Identify which cell holds the provided text, then report its [x, y] central coordinate. 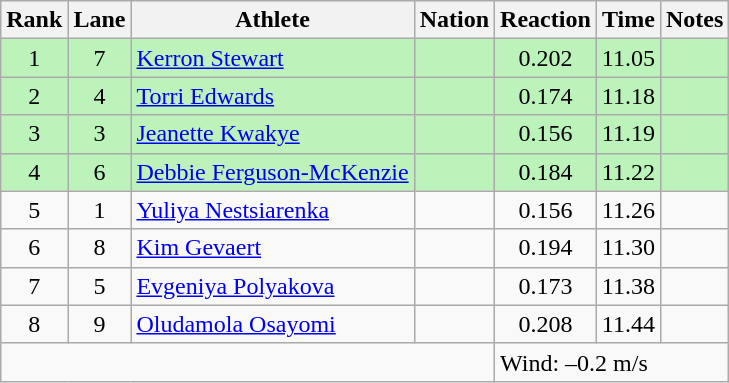
2 [34, 96]
11.18 [628, 96]
Torri Edwards [272, 96]
Kerron Stewart [272, 58]
0.184 [546, 172]
Oludamola Osayomi [272, 324]
11.05 [628, 58]
0.202 [546, 58]
Kim Gevaert [272, 248]
Evgeniya Polyakova [272, 286]
11.44 [628, 324]
11.30 [628, 248]
9 [100, 324]
Rank [34, 20]
Reaction [546, 20]
11.38 [628, 286]
0.208 [546, 324]
Notes [694, 20]
Yuliya Nestsiarenka [272, 210]
11.26 [628, 210]
0.194 [546, 248]
0.173 [546, 286]
0.174 [546, 96]
Debbie Ferguson-McKenzie [272, 172]
Lane [100, 20]
Time [628, 20]
Wind: –0.2 m/s [612, 362]
Jeanette Kwakye [272, 134]
11.22 [628, 172]
Nation [454, 20]
11.19 [628, 134]
Athlete [272, 20]
